Capture the cell that displays the provided text and extract its (x, y) central coordinate. 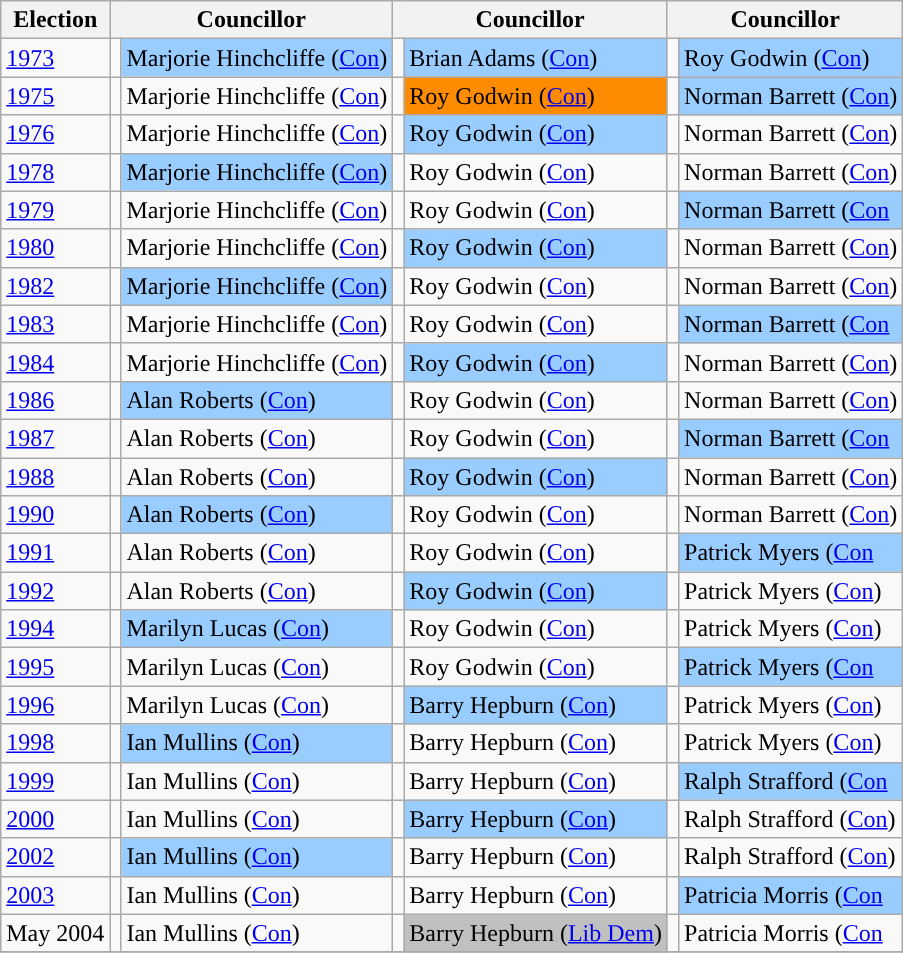
1994 (56, 629)
1991 (56, 553)
1995 (56, 667)
1975 (56, 96)
1998 (56, 743)
Election (56, 20)
1988 (56, 477)
1980 (56, 248)
Ralph Strafford (Con (791, 781)
May 2004 (56, 933)
1978 (56, 172)
1983 (56, 324)
1984 (56, 362)
2003 (56, 895)
Barry Hepburn (Lib Dem) (536, 933)
2000 (56, 819)
1976 (56, 134)
1996 (56, 705)
1999 (56, 781)
2002 (56, 857)
1990 (56, 515)
Brian Adams (Con) (536, 58)
1973 (56, 58)
1986 (56, 400)
1979 (56, 210)
1987 (56, 438)
1982 (56, 286)
1992 (56, 591)
